Return the (X, Y) coordinate for the center point of the cell that contains the specified text.  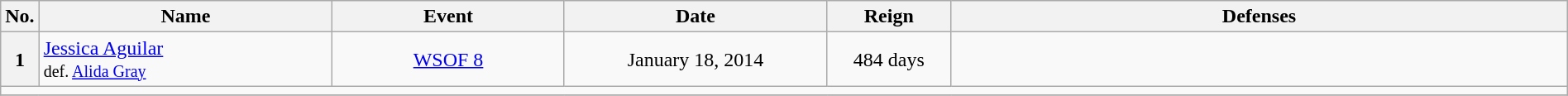
Event (448, 17)
Defenses (1259, 17)
Jessica Aguilardef. Alida Gray (185, 60)
No. (20, 17)
January 18, 2014 (696, 60)
Reign (889, 17)
Date (696, 17)
WSOF 8 (448, 60)
Name (185, 17)
1 (20, 60)
484 days (889, 60)
